From the cell containing the given text, extract its center point as [X, Y] coordinate. 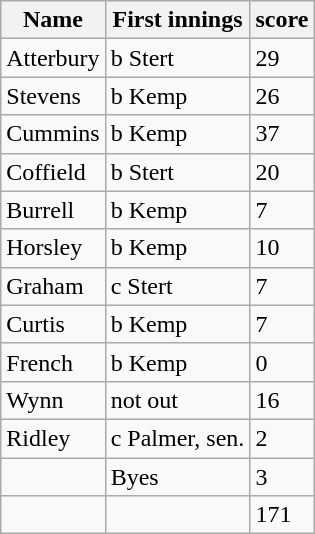
10 [282, 248]
Stevens [53, 96]
c Palmer, sen. [178, 438]
not out [178, 400]
37 [282, 134]
Cummins [53, 134]
Wynn [53, 400]
Graham [53, 286]
score [282, 20]
Ridley [53, 438]
Byes [178, 477]
26 [282, 96]
First innings [178, 20]
2 [282, 438]
c Stert [178, 286]
171 [282, 515]
Burrell [53, 210]
3 [282, 477]
0 [282, 362]
Curtis [53, 324]
French [53, 362]
Name [53, 20]
Atterbury [53, 58]
Coffield [53, 172]
29 [282, 58]
20 [282, 172]
16 [282, 400]
Horsley [53, 248]
